For the text-containing cell, return its midpoint in (X, Y) coordinate format. 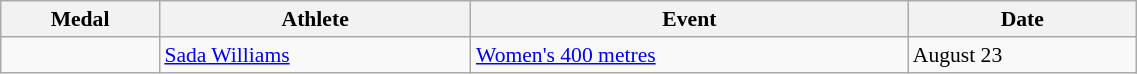
August 23 (1022, 55)
Date (1022, 19)
Event (690, 19)
Sada Williams (315, 55)
Women's 400 metres (690, 55)
Medal (80, 19)
Athlete (315, 19)
